Capture the cell that displays the provided text and extract its (X, Y) central coordinate. 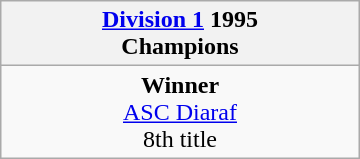
Division 1 1995Champions (180, 34)
WinnerASC Diaraf8th title (180, 112)
